For the text-containing cell, return its midpoint in [x, y] coordinate format. 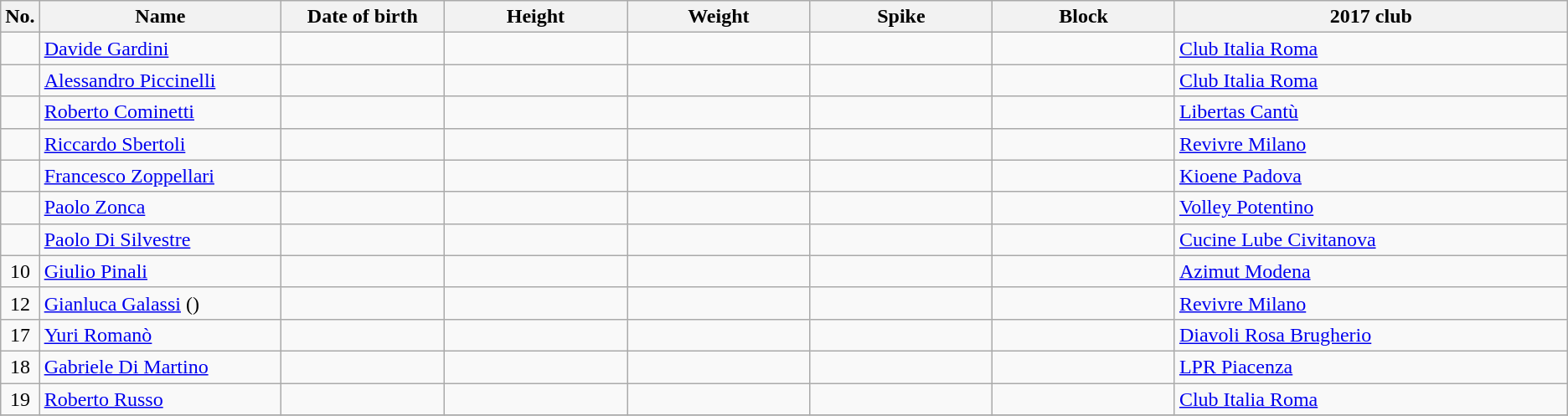
Gabriele Di Martino [160, 367]
Weight [719, 17]
Libertas Cantù [1370, 112]
Cucine Lube Civitanova [1370, 239]
Alessandro Piccinelli [160, 80]
Davide Gardini [160, 49]
17 [20, 335]
Giulio Pinali [160, 271]
Diavoli Rosa Brugherio [1370, 335]
Gianluca Galassi () [160, 303]
Date of birth [364, 17]
LPR Piacenza [1370, 367]
Yuri Romanò [160, 335]
Roberto Russo [160, 399]
2017 club [1370, 17]
No. [20, 17]
Block [1084, 17]
Height [535, 17]
Paolo Di Silvestre [160, 239]
Azimut Modena [1370, 271]
Riccardo Sbertoli [160, 144]
12 [20, 303]
10 [20, 271]
Paolo Zonca [160, 208]
19 [20, 399]
Roberto Cominetti [160, 112]
Spike [901, 17]
Volley Potentino [1370, 208]
Francesco Zoppellari [160, 176]
Name [160, 17]
18 [20, 367]
Kioene Padova [1370, 176]
